Detect which cell encompasses the target text, then output its [x, y] center coordinate. 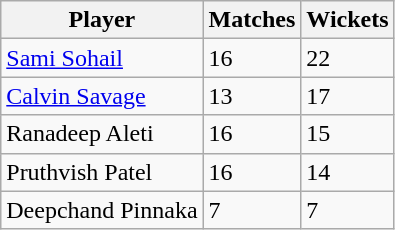
17 [348, 96]
Matches [252, 20]
Calvin Savage [102, 96]
Player [102, 20]
Sami Sohail [102, 58]
13 [252, 96]
Wickets [348, 20]
14 [348, 172]
Pruthvish Patel [102, 172]
15 [348, 134]
Deepchand Pinnaka [102, 210]
Ranadeep Aleti [102, 134]
22 [348, 58]
